For the text-containing cell, return its midpoint in [x, y] coordinate format. 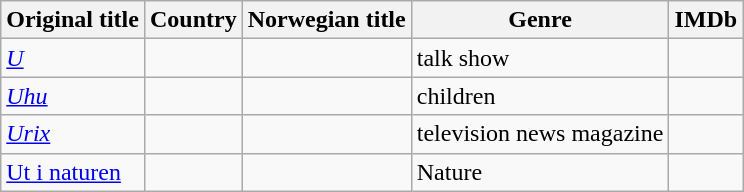
children [540, 96]
talk show [540, 58]
Norwegian title [326, 20]
Nature [540, 172]
Original title [73, 20]
Uhu [73, 96]
Country [193, 20]
U [73, 58]
Urix [73, 134]
Genre [540, 20]
television news magazine [540, 134]
IMDb [706, 20]
Ut i naturen [73, 172]
